Provide the (X, Y) coordinate of the cell's center where the given text is located.  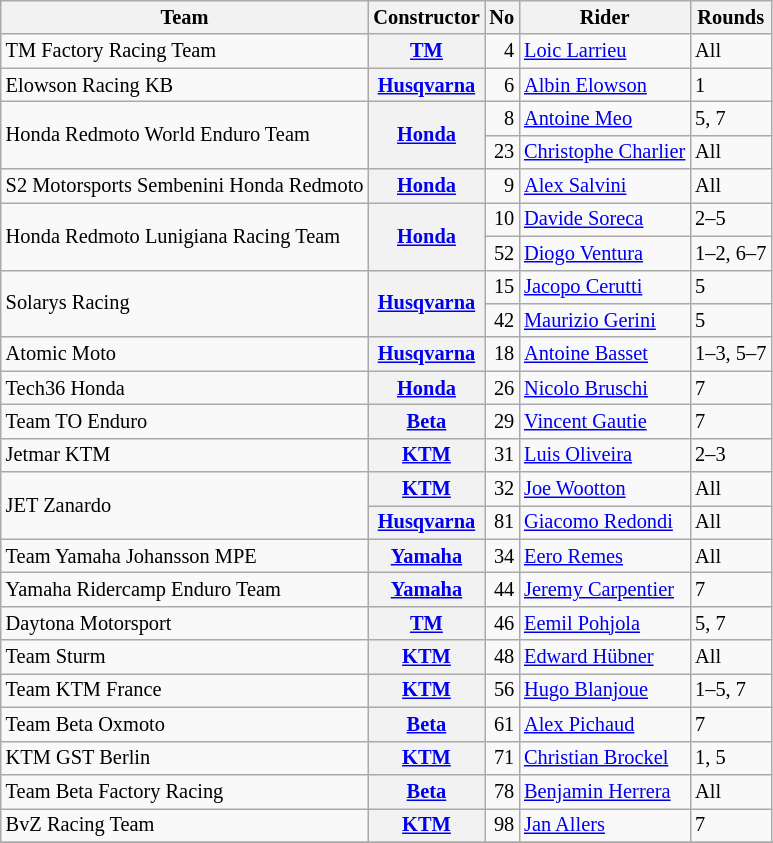
Maurizio Gerini (604, 320)
No (502, 17)
Honda Redmoto World Enduro Team (185, 134)
42 (502, 320)
Honda Redmoto Lunigiana Racing Team (185, 236)
52 (502, 253)
1 (730, 85)
Joe Wootton (604, 489)
81 (502, 522)
1–3, 5–7 (730, 354)
Antoine Meo (604, 118)
Jan Allers (604, 825)
Hugo Blanjoue (604, 690)
6 (502, 85)
48 (502, 657)
Eero Remes (604, 556)
2–3 (730, 455)
Constructor (426, 17)
Team (185, 17)
Team Beta Factory Racing (185, 791)
Loic Larrieu (604, 51)
BvZ Racing Team (185, 825)
1–2, 6–7 (730, 253)
Giacomo Redondi (604, 522)
71 (502, 758)
4 (502, 51)
Team Beta Oxmoto (185, 724)
61 (502, 724)
26 (502, 388)
Davide Soreca (604, 219)
TM Factory Racing Team (185, 51)
Team Sturm (185, 657)
Tech36 Honda (185, 388)
Jeremy Carpentier (604, 589)
S2 Motorsports Sembenini Honda Redmoto (185, 186)
Elowson Racing KB (185, 85)
8 (502, 118)
78 (502, 791)
KTM GST Berlin (185, 758)
Jetmar KTM (185, 455)
Solarys Racing (185, 304)
Eemil Pohjola (604, 623)
Diogo Ventura (604, 253)
Rounds (730, 17)
Luis Oliveira (604, 455)
Edward Hübner (604, 657)
32 (502, 489)
Christophe Charlier (604, 152)
Benjamin Herrera (604, 791)
1–5, 7 (730, 690)
Yamaha Ridercamp Enduro Team (185, 589)
34 (502, 556)
Atomic Moto (185, 354)
Nicolo Bruschi (604, 388)
Daytona Motorsport (185, 623)
Christian Brockel (604, 758)
10 (502, 219)
Antoine Basset (604, 354)
Team Yamaha Johansson MPE (185, 556)
9 (502, 186)
Alex Salvini (604, 186)
2–5 (730, 219)
Jacopo Cerutti (604, 287)
1, 5 (730, 758)
56 (502, 690)
Team TO Enduro (185, 421)
Rider (604, 17)
Alex Pichaud (604, 724)
Albin Elowson (604, 85)
Team KTM France (185, 690)
JET Zanardo (185, 506)
31 (502, 455)
23 (502, 152)
Vincent Gautie (604, 421)
98 (502, 825)
46 (502, 623)
29 (502, 421)
44 (502, 589)
18 (502, 354)
15 (502, 287)
